Return (x, y) of the center of cell containing provided text 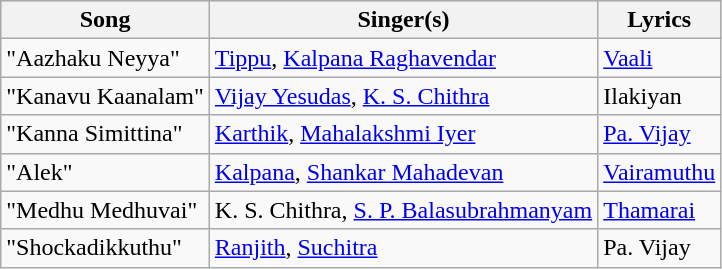
"Medhu Medhuvai" (106, 210)
Ranjith, Suchitra (403, 248)
Vijay Yesudas, K. S. Chithra (403, 96)
Vaali (660, 58)
"Alek" (106, 172)
Kalpana, Shankar Mahadevan (403, 172)
Ilakiyan (660, 96)
Singer(s) (403, 20)
"Shockadikkuthu" (106, 248)
Karthik, Mahalakshmi Iyer (403, 134)
Thamarai (660, 210)
"Kanna Simittina" (106, 134)
Vairamuthu (660, 172)
Tippu, Kalpana Raghavendar (403, 58)
Lyrics (660, 20)
Song (106, 20)
"Kanavu Kaanalam" (106, 96)
K. S. Chithra, S. P. Balasubrahmanyam (403, 210)
"Aazhaku Neyya" (106, 58)
